Find where the given text appears and provide that cell's center as [X, Y] coordinate. 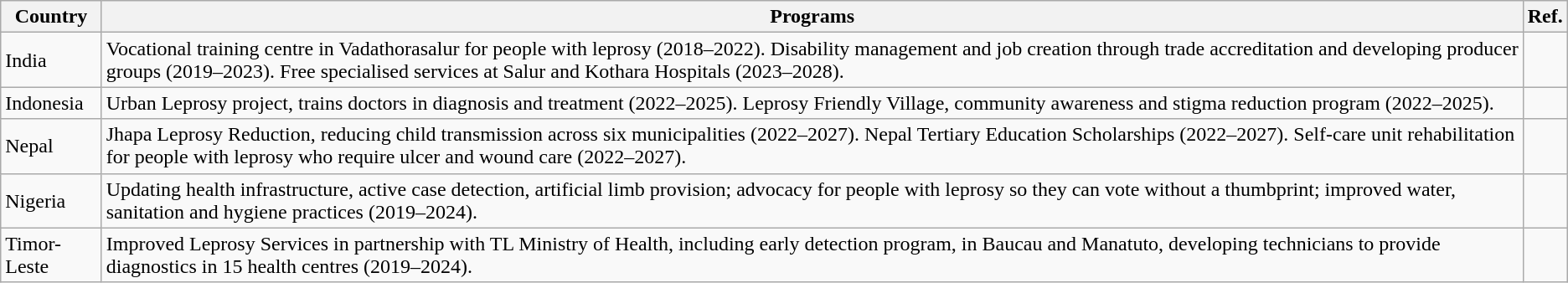
Ref. [1545, 17]
Nigeria [51, 201]
India [51, 60]
Country [51, 17]
Programs [812, 17]
Indonesia [51, 103]
Timor-Leste [51, 255]
Nepal [51, 146]
